Return (X, Y) of the center of cell containing provided text 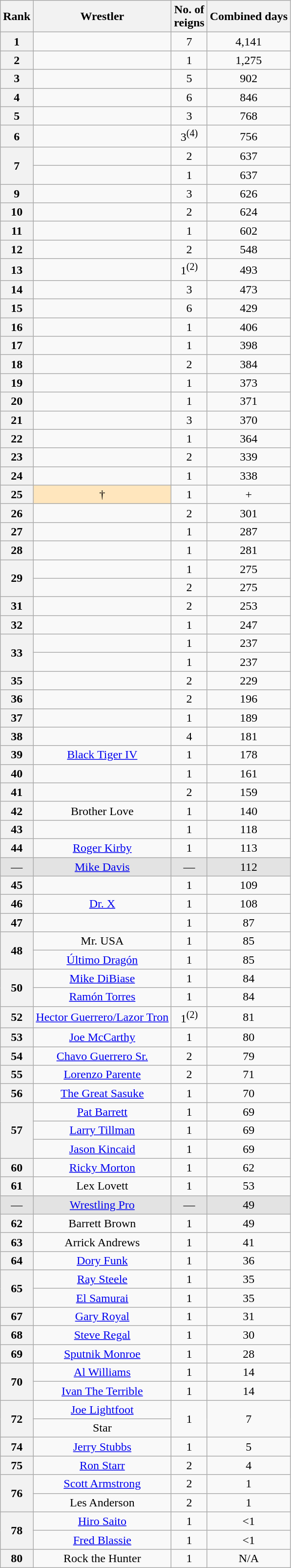
159 (249, 792)
Steve Regal (103, 1335)
Ray Steele (103, 1279)
12 (17, 249)
33 (17, 653)
78 (17, 1530)
Ivan The Terrible (103, 1391)
253 (249, 606)
287 (249, 531)
370 (249, 420)
32 (17, 625)
301 (249, 513)
37 (17, 718)
108 (249, 904)
29 (17, 578)
N/A (249, 1558)
Dr. X (103, 904)
75 (17, 1465)
The Great Sasuke (103, 1093)
Roger Kirby (103, 848)
52 (17, 1017)
229 (249, 681)
Fred Blassie (103, 1540)
30 (249, 1335)
473 (249, 290)
23 (17, 457)
Mike DiBiase (103, 978)
Scott Armstrong (103, 1484)
189 (249, 718)
† (103, 494)
Black Tiger IV (103, 755)
74 (17, 1447)
11 (17, 231)
Wrestler (103, 17)
626 (249, 194)
46 (17, 904)
196 (249, 699)
+ (249, 494)
56 (17, 1093)
Ricky Morton (103, 1168)
67 (17, 1317)
39 (17, 755)
21 (17, 420)
Dory Funk (103, 1260)
38 (17, 736)
281 (249, 550)
338 (249, 476)
113 (249, 848)
17 (17, 346)
Larry Tillman (103, 1130)
Jerry Stubbs (103, 1447)
624 (249, 212)
140 (249, 811)
493 (249, 270)
112 (249, 867)
548 (249, 249)
19 (17, 383)
71 (249, 1075)
429 (249, 309)
50 (17, 988)
756 (249, 136)
18 (17, 364)
Chavo Guerrero Sr. (103, 1056)
22 (17, 439)
Hiro Saito (103, 1521)
20 (17, 401)
68 (17, 1335)
65 (17, 1288)
61 (17, 1186)
109 (249, 885)
10 (17, 212)
25 (17, 494)
384 (249, 364)
79 (249, 1056)
Pat Barrett (103, 1112)
Lorenzo Parente (103, 1075)
602 (249, 231)
24 (17, 476)
El Samurai (103, 1298)
81 (249, 1017)
406 (249, 327)
Mike Davis (103, 867)
Al Williams (103, 1372)
Star (103, 1428)
44 (17, 848)
364 (249, 439)
43 (17, 829)
Hector Guerrero/Lazor Tron (103, 1017)
Combined days (249, 17)
339 (249, 457)
42 (17, 811)
178 (249, 755)
Jason Kincaid (103, 1149)
Mr. USA (103, 941)
373 (249, 383)
Gary Royal (103, 1317)
3(4) (189, 136)
26 (17, 513)
247 (249, 625)
Joe Lightfoot (103, 1410)
47 (17, 923)
902 (249, 79)
No. ofreigns (189, 17)
Rank (17, 17)
15 (17, 309)
846 (249, 97)
63 (17, 1242)
Sputnik Monroe (103, 1354)
48 (17, 950)
1,275 (249, 60)
64 (17, 1260)
Lex Lovett (103, 1186)
Brother Love (103, 811)
Barrett Brown (103, 1223)
27 (17, 531)
Rock the Hunter (103, 1558)
16 (17, 327)
72 (17, 1419)
Arrick Andrews (103, 1242)
76 (17, 1493)
Último Dragón (103, 960)
161 (249, 773)
13 (17, 270)
87 (249, 923)
118 (249, 829)
9 (17, 194)
4,141 (249, 42)
60 (17, 1168)
768 (249, 116)
54 (17, 1056)
45 (17, 885)
Les Anderson (103, 1502)
Ramón Torres (103, 997)
Wrestling Pro (103, 1205)
181 (249, 736)
398 (249, 346)
371 (249, 401)
Joe McCarthy (103, 1038)
55 (17, 1075)
40 (17, 773)
Ron Starr (103, 1465)
57 (17, 1130)
